For the text-containing cell, return its midpoint in (X, Y) coordinate format. 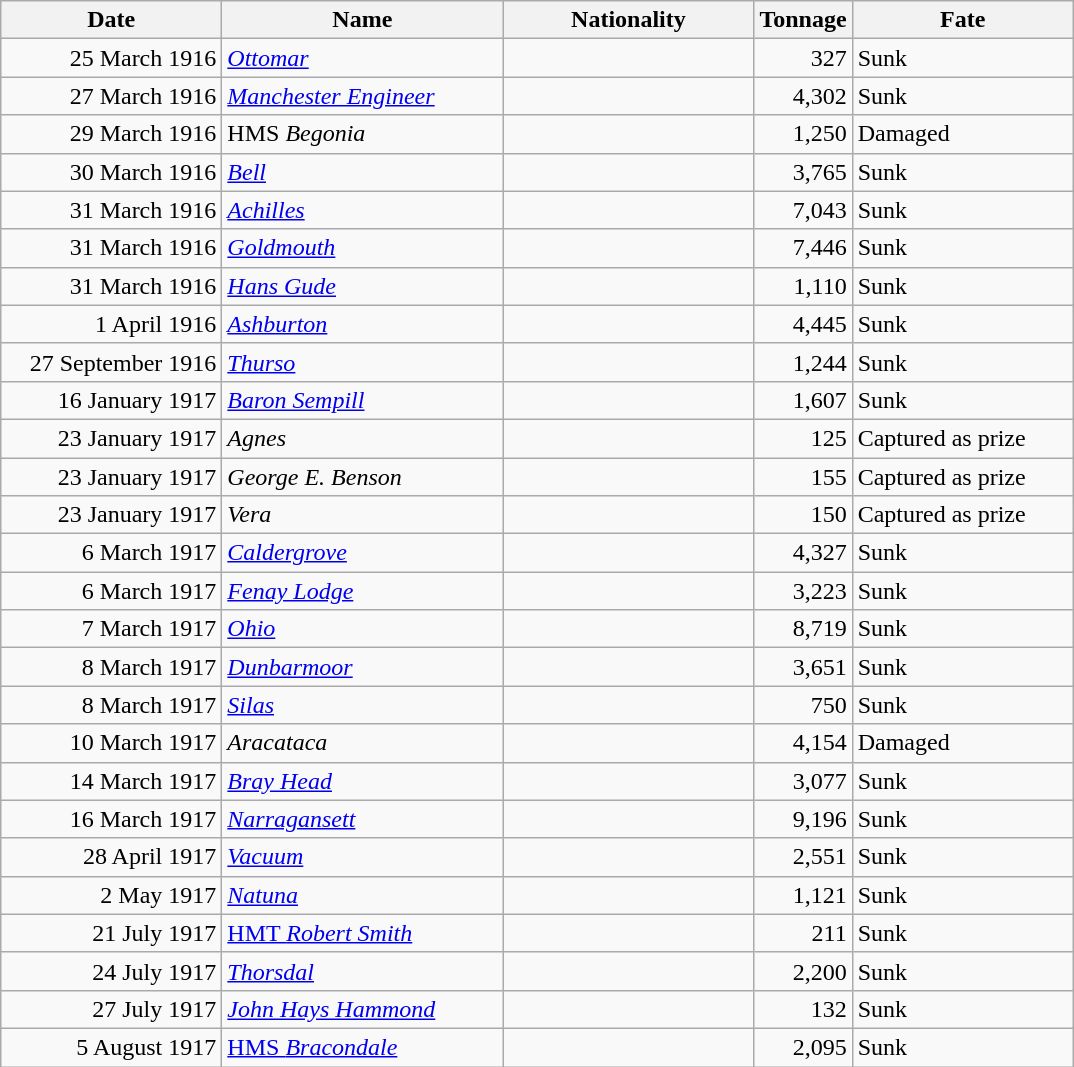
Name (362, 20)
30 March 1916 (112, 172)
4,445 (803, 324)
29 March 1916 (112, 134)
Caldergrove (362, 553)
16 January 1917 (112, 400)
155 (803, 477)
5 August 1917 (112, 1047)
Tonnage (803, 20)
Manchester Engineer (362, 96)
Ottomar (362, 58)
10 March 1917 (112, 743)
Achilles (362, 210)
3,765 (803, 172)
327 (803, 58)
Vera (362, 515)
1,110 (803, 286)
Ashburton (362, 324)
27 March 1916 (112, 96)
2,095 (803, 1047)
Fate (962, 20)
24 July 1917 (112, 971)
Bray Head (362, 781)
7,446 (803, 248)
27 July 1917 (112, 1009)
Natuna (362, 895)
7,043 (803, 210)
7 March 1917 (112, 629)
Thurso (362, 362)
1,607 (803, 400)
John Hays Hammond (362, 1009)
Aracataca (362, 743)
HMS Begonia (362, 134)
1,250 (803, 134)
211 (803, 933)
Fenay Lodge (362, 591)
25 March 1916 (112, 58)
4,154 (803, 743)
2,200 (803, 971)
Narragansett (362, 819)
28 April 1917 (112, 857)
9,196 (803, 819)
HMT Robert Smith (362, 933)
3,223 (803, 591)
3,077 (803, 781)
14 March 1917 (112, 781)
125 (803, 438)
750 (803, 705)
Hans Gude (362, 286)
George E. Benson (362, 477)
Vacuum (362, 857)
2,551 (803, 857)
8,719 (803, 629)
4,302 (803, 96)
1,244 (803, 362)
Dunbarmoor (362, 667)
Goldmouth (362, 248)
Nationality (628, 20)
Agnes (362, 438)
21 July 1917 (112, 933)
1 April 1916 (112, 324)
Baron Sempill (362, 400)
3,651 (803, 667)
2 May 1917 (112, 895)
Silas (362, 705)
Bell (362, 172)
150 (803, 515)
27 September 1916 (112, 362)
Date (112, 20)
Thorsdal (362, 971)
HMS Bracondale (362, 1047)
Ohio (362, 629)
1,121 (803, 895)
16 March 1917 (112, 819)
132 (803, 1009)
4,327 (803, 553)
